Search for the cell housing the specified text and yield its (X, Y) center coordinate. 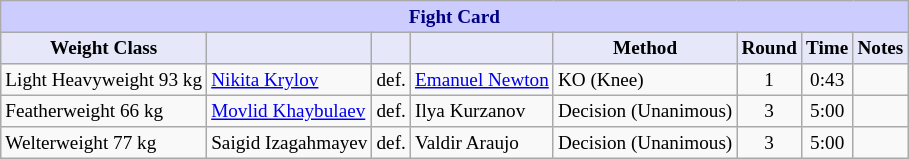
Round (770, 48)
Movlid Khaybulaev (290, 111)
Welterweight 77 kg (104, 143)
Fight Card (454, 17)
Emanuel Newton (482, 80)
Notes (880, 48)
1 (770, 80)
0:43 (826, 80)
Ilya Kurzanov (482, 111)
Weight Class (104, 48)
Nikita Krylov (290, 80)
Saigid Izagahmayev (290, 143)
Method (644, 48)
Valdir Araujo (482, 143)
Light Heavyweight 93 kg (104, 80)
KO (Knee) (644, 80)
Time (826, 48)
Featherweight 66 kg (104, 111)
